Capture the cell that displays the provided text and extract its [X, Y] central coordinate. 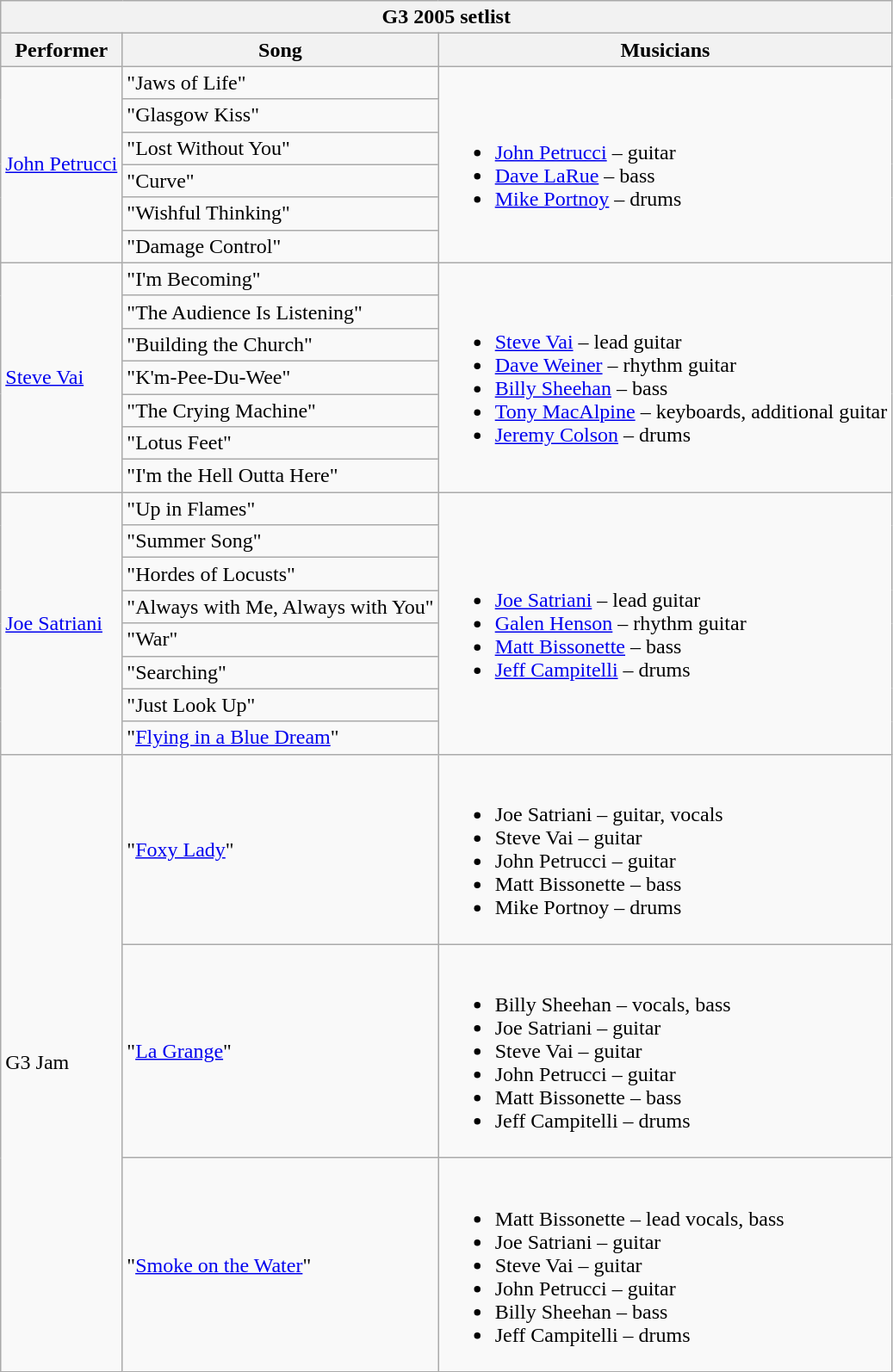
"Up in Flames" [281, 509]
Billy Sheehan – vocals, bassJoe Satriani – guitarSteve Vai – guitarJohn Petrucci – guitarMatt Bissonette – bassJeff Campitelli – drums [665, 1051]
"Building the Church" [281, 344]
"Summer Song" [281, 541]
"La Grange" [281, 1051]
"Lotus Feet" [281, 443]
Joe Satriani – guitar, vocalsSteve Vai – guitarJohn Petrucci – guitarMatt Bissonette – bassMike Portnoy – drums [665, 849]
"Glasgow Kiss" [281, 115]
G3 Jam [62, 1062]
Performer [62, 50]
Song [281, 50]
Steve Vai – lead guitarDave Weiner – rhythm guitarBilly Sheehan – bassTony MacAlpine – keyboards, additional guitarJeremy Colson – drums [665, 377]
"I'm Becoming" [281, 279]
"Curve" [281, 181]
Joe Satriani [62, 623]
"Hordes of Locusts" [281, 574]
John Petrucci – guitarDave LaRue – bassMike Portnoy – drums [665, 164]
"Foxy Lady" [281, 849]
"Lost Without You" [281, 148]
Steve Vai [62, 377]
"K'm-Pee-Du-Wee" [281, 377]
"Searching" [281, 672]
Joe Satriani – lead guitarGalen Henson – rhythm guitarMatt Bissonette – bassJeff Campitelli – drums [665, 623]
John Petrucci [62, 164]
"Always with Me, Always with You" [281, 607]
Musicians [665, 50]
"Wishful Thinking" [281, 213]
G3 2005 setlist [446, 17]
"Jaws of Life" [281, 83]
"Just Look Up" [281, 705]
"Damage Control" [281, 246]
Matt Bissonette – lead vocals, bassJoe Satriani – guitarSteve Vai – guitarJohn Petrucci – guitarBilly Sheehan – bassJeff Campitelli – drums [665, 1264]
"I'm the Hell Outta Here" [281, 476]
"The Audience Is Listening" [281, 312]
"The Crying Machine" [281, 411]
"Smoke on the Water" [281, 1264]
"Flying in a Blue Dream" [281, 738]
"War" [281, 640]
